Identify which cell holds the provided text, then report its [X, Y] central coordinate. 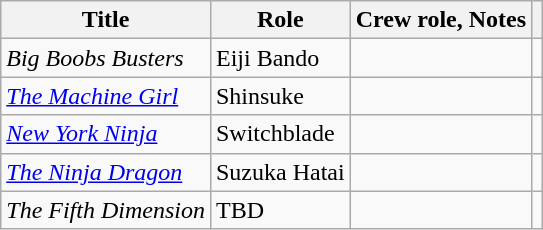
Role [280, 20]
The Machine Girl [106, 96]
Switchblade [280, 134]
Big Boobs Busters [106, 58]
Eiji Bando [280, 58]
Title [106, 20]
TBD [280, 210]
New York Ninja [106, 134]
Suzuka Hatai [280, 172]
Crew role, Notes [440, 20]
Shinsuke [280, 96]
The Ninja Dragon [106, 172]
The Fifth Dimension [106, 210]
